Pinpoint the cell where the given text exists, returning its (x, y) midpoint coordinate. 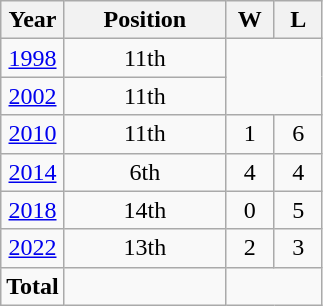
6 (298, 134)
Total (33, 286)
0 (250, 210)
W (250, 20)
6th (144, 172)
L (298, 20)
2 (250, 248)
1998 (33, 58)
2022 (33, 248)
2018 (33, 210)
5 (298, 210)
Position (144, 20)
3 (298, 248)
13th (144, 248)
2010 (33, 134)
2014 (33, 172)
2002 (33, 96)
14th (144, 210)
Year (33, 20)
1 (250, 134)
